Detect which cell encompasses the target text, then output its [x, y] center coordinate. 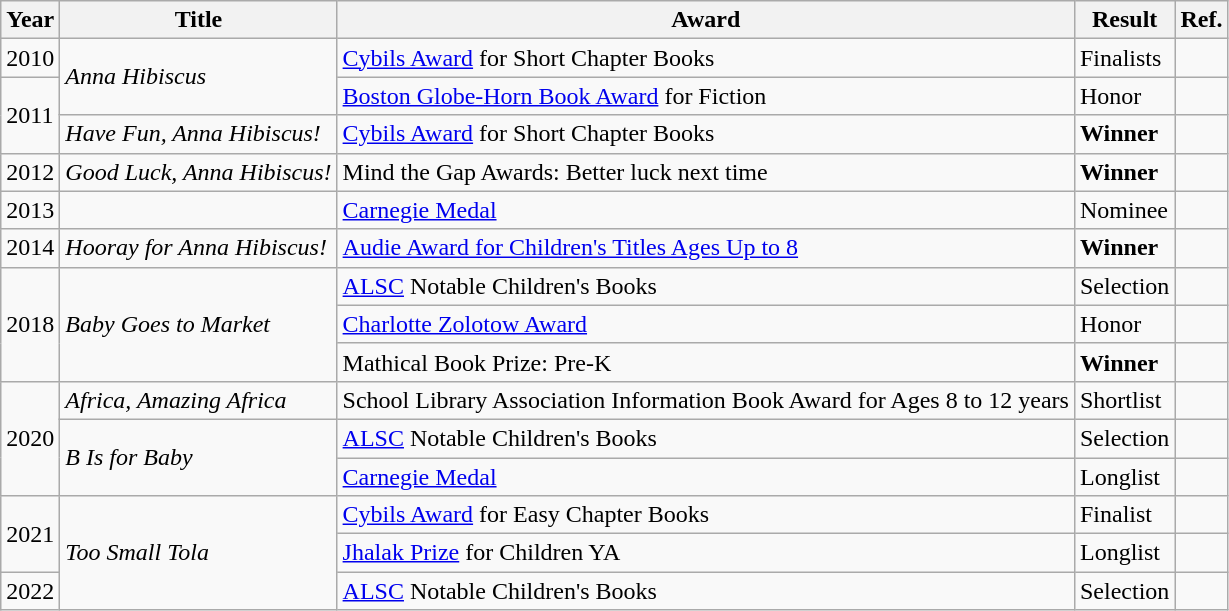
Have Fun, Anna Hibiscus! [198, 134]
Mind the Gap Awards: Better luck next time [706, 172]
Result [1124, 20]
Cybils Award for Easy Chapter Books [706, 515]
Too Small Tola [198, 553]
2010 [30, 58]
Jhalak Prize for Children YA [706, 553]
Year [30, 20]
Audie Award for Children's Titles Ages Up to 8 [706, 248]
2011 [30, 115]
2013 [30, 210]
Ref. [1202, 20]
Baby Goes to Market [198, 324]
Finalists [1124, 58]
Charlotte Zolotow Award [706, 324]
Boston Globe-Horn Book Award for Fiction [706, 96]
2022 [30, 591]
2021 [30, 534]
Shortlist [1124, 400]
School Library Association Information Book Award for Ages 8 to 12 years [706, 400]
Title [198, 20]
Hooray for Anna Hibiscus! [198, 248]
Africa, Amazing Africa [198, 400]
2018 [30, 324]
B Is for Baby [198, 457]
Anna Hibiscus [198, 77]
Nominee [1124, 210]
2012 [30, 172]
Award [706, 20]
2020 [30, 438]
Finalist [1124, 515]
Good Luck, Anna Hibiscus! [198, 172]
Mathical Book Prize: Pre-K [706, 362]
2014 [30, 248]
